Search for the cell housing the specified text and yield its [x, y] center coordinate. 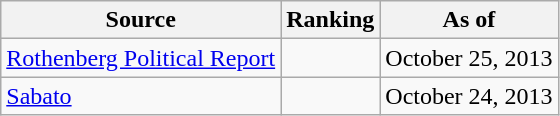
Source [141, 20]
As of [469, 20]
Rothenberg Political Report [141, 58]
October 24, 2013 [469, 96]
Ranking [330, 20]
Sabato [141, 96]
October 25, 2013 [469, 58]
